Identify which cell holds the provided text, then report its (X, Y) central coordinate. 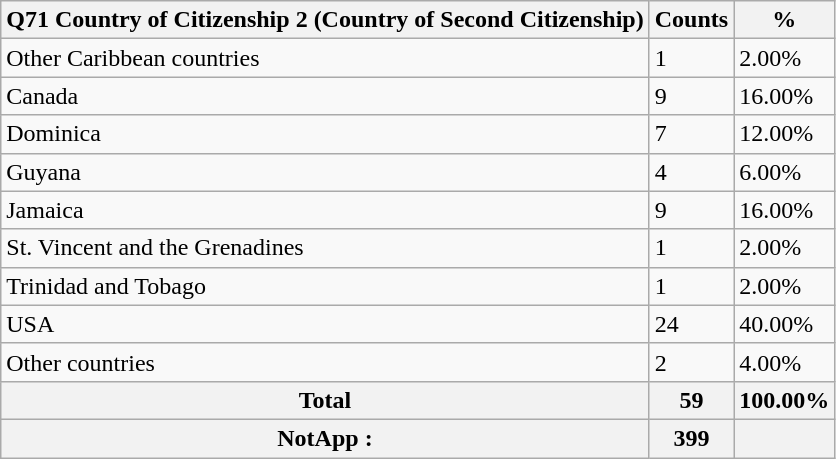
USA (325, 324)
399 (691, 438)
100.00% (784, 400)
Guyana (325, 172)
Q71 Country of Citizenship 2 (Country of Second Citizenship) (325, 20)
2 (691, 362)
4.00% (784, 362)
St. Vincent and the Grenadines (325, 248)
7 (691, 134)
59 (691, 400)
Jamaica (325, 210)
24 (691, 324)
% (784, 20)
NotApp : (325, 438)
Trinidad and Tobago (325, 286)
Canada (325, 96)
6.00% (784, 172)
Other countries (325, 362)
Other Caribbean countries (325, 58)
Dominica (325, 134)
Counts (691, 20)
40.00% (784, 324)
12.00% (784, 134)
Total (325, 400)
4 (691, 172)
